Identify which cell holds the provided text, then report its (X, Y) central coordinate. 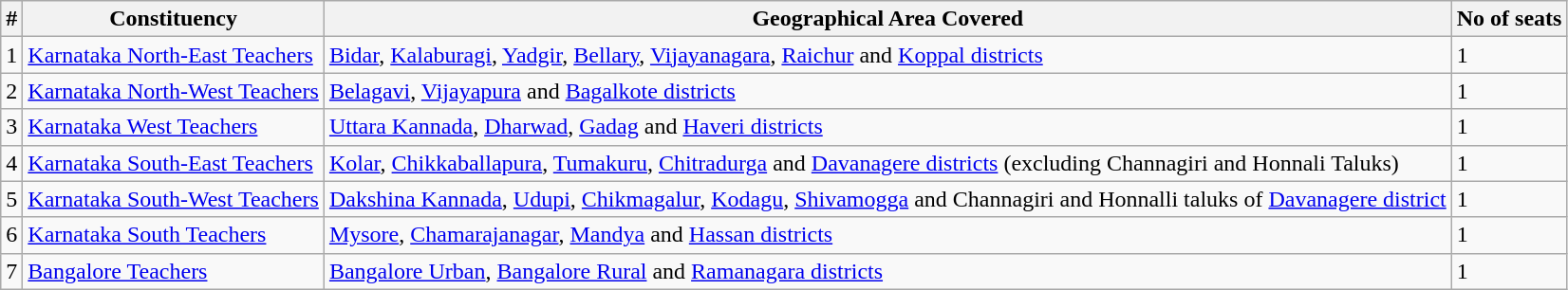
Constituency (174, 19)
7 (11, 271)
Bangalore Urban, Bangalore Rural and Ramanagara districts (887, 271)
Bangalore Teachers (174, 271)
6 (11, 235)
Uttara Kannada, Dharwad, Gadag and Haveri districts (887, 127)
Karnataka West Teachers (174, 127)
No of seats (1509, 19)
Belagavi, Vijayapura and Bagalkote districts (887, 91)
Karnataka South-West Teachers (174, 199)
4 (11, 163)
Karnataka South-East Teachers (174, 163)
Dakshina Kannada, Udupi, Chikmagalur, Kodagu, Shivamogga and Channagiri and Honnalli taluks of Davanagere district (887, 199)
Karnataka North-East Teachers (174, 55)
2 (11, 91)
5 (11, 199)
# (11, 19)
Kolar, Chikkaballapura, Tumakuru, Chitradurga and Davanagere districts (excluding Channagiri and Honnali Taluks) (887, 163)
3 (11, 127)
Karnataka North-West Teachers (174, 91)
Bidar, Kalaburagi, Yadgir, Bellary, Vijayanagara, Raichur and Koppal districts (887, 55)
Mysore, Chamarajanagar, Mandya and Hassan districts (887, 235)
Geographical Area Covered (887, 19)
Karnataka South Teachers (174, 235)
